Output the [x, y] coordinate of the center of the cell containing the given text.  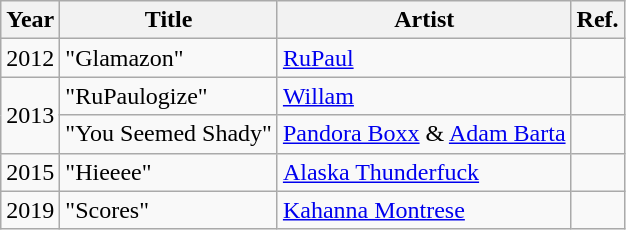
"You Seemed Shady" [169, 134]
"Scores" [169, 210]
Title [169, 20]
Pandora Boxx & Adam Barta [424, 134]
Year [30, 20]
2012 [30, 58]
Artist [424, 20]
"Hieeee" [169, 172]
Kahanna Montrese [424, 210]
2019 [30, 210]
Alaska Thunderfuck [424, 172]
2013 [30, 115]
Ref. [598, 20]
Willam [424, 96]
RuPaul [424, 58]
"RuPaulogize" [169, 96]
"Glamazon" [169, 58]
2015 [30, 172]
